Output the [x, y] coordinate of the center of the cell containing the given text.  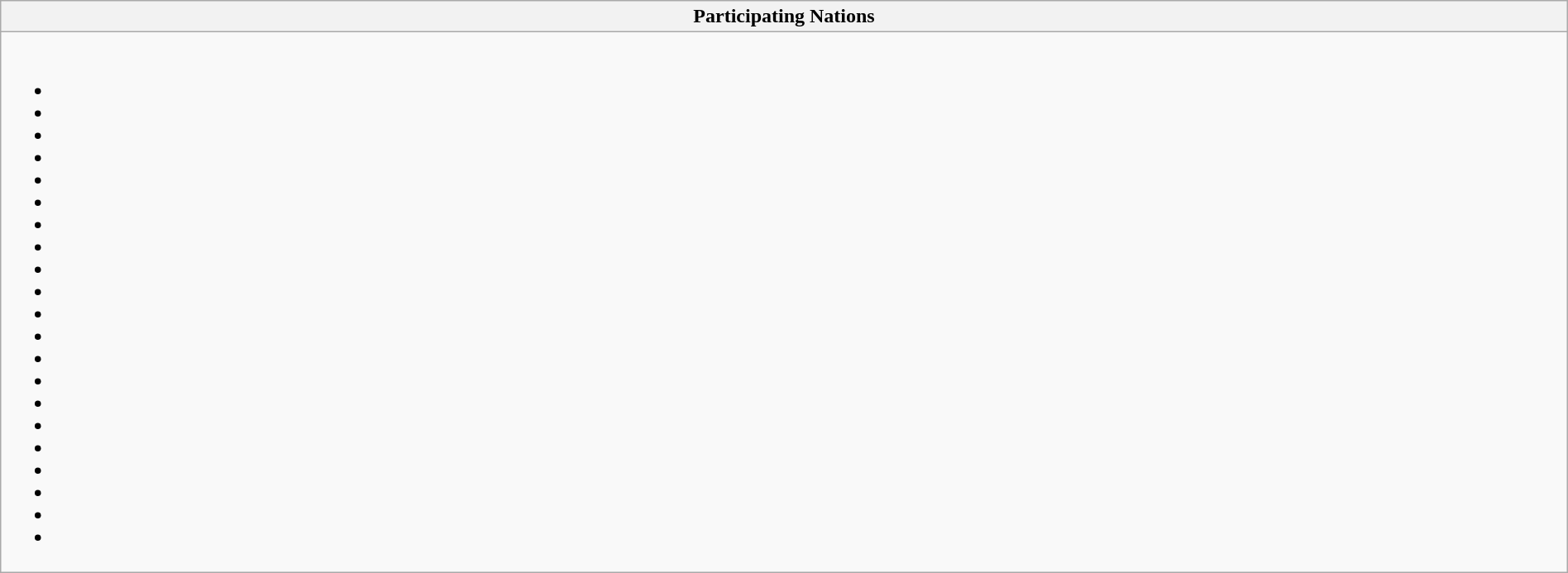
Participating Nations [784, 17]
